Provide the (x, y) coordinate of the cell's center where the given text is located.  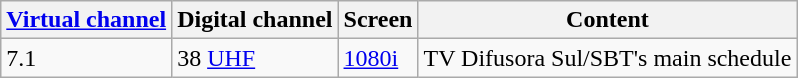
Screen (378, 20)
Content (608, 20)
1080i (378, 58)
TV Difusora Sul/SBT's main schedule (608, 58)
38 UHF (255, 58)
Digital channel (255, 20)
7.1 (86, 58)
Virtual channel (86, 20)
